Search for the cell housing the specified text and yield its [x, y] center coordinate. 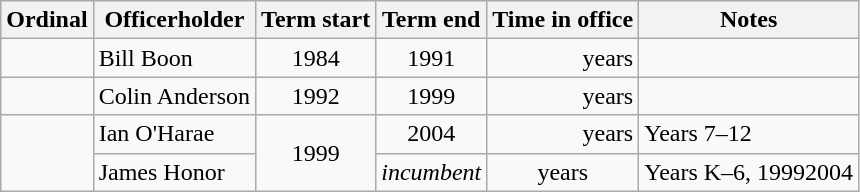
Colin Anderson [174, 96]
Ian O'Harae [174, 134]
1984 [316, 58]
James Honor [174, 172]
1992 [316, 96]
Years 7–12 [749, 134]
1991 [432, 58]
Term start [316, 20]
Time in office [563, 20]
Years K–6, 19992004 [749, 172]
incumbent [432, 172]
Notes [749, 20]
2004 [432, 134]
Term end [432, 20]
Officerholder [174, 20]
Bill Boon [174, 58]
Ordinal [47, 20]
